Identify which cell holds the provided text, then report its [X, Y] central coordinate. 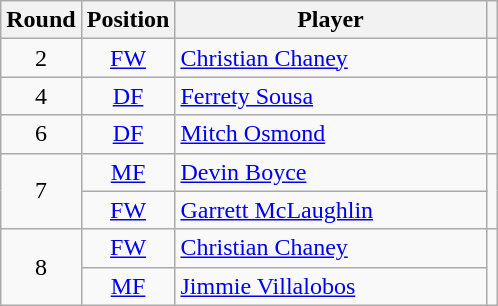
Garrett McLaughlin [330, 210]
4 [41, 96]
Ferrety Sousa [330, 96]
Jimmie Villalobos [330, 286]
Position [128, 20]
8 [41, 267]
2 [41, 58]
Player [330, 20]
6 [41, 134]
Devin Boyce [330, 172]
Round [41, 20]
Mitch Osmond [330, 134]
7 [41, 191]
